Pinpoint the cell where the given text exists, returning its (X, Y) midpoint coordinate. 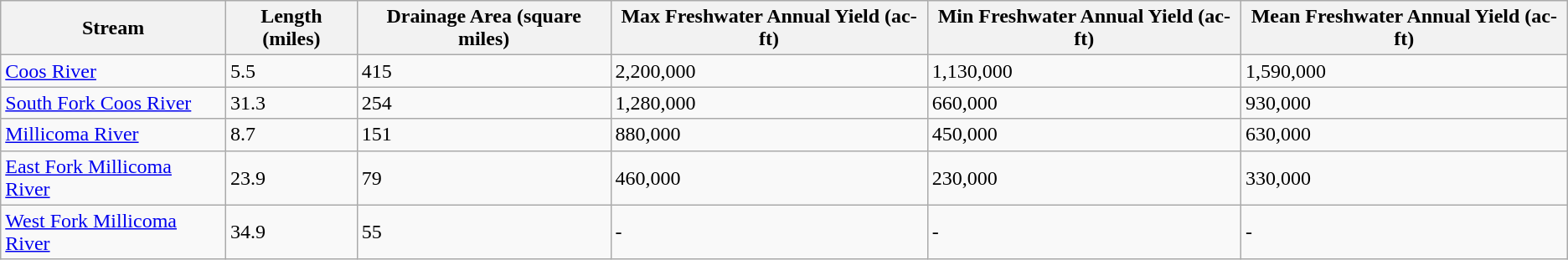
930,000 (1404, 103)
660,000 (1084, 103)
Length (miles) (291, 28)
1,590,000 (1404, 71)
415 (484, 71)
8.7 (291, 135)
31.3 (291, 103)
460,000 (769, 177)
Max Freshwater Annual Yield (ac-ft) (769, 28)
2,200,000 (769, 71)
79 (484, 177)
230,000 (1084, 177)
330,000 (1404, 177)
23.9 (291, 177)
Mean Freshwater Annual Yield (ac-ft) (1404, 28)
55 (484, 232)
34.9 (291, 232)
East Fork Millicoma River (114, 177)
Millicoma River (114, 135)
1,130,000 (1084, 71)
Min Freshwater Annual Yield (ac-ft) (1084, 28)
880,000 (769, 135)
Drainage Area (square miles) (484, 28)
West Fork Millicoma River (114, 232)
Coos River (114, 71)
Stream (114, 28)
630,000 (1404, 135)
151 (484, 135)
450,000 (1084, 135)
South Fork Coos River (114, 103)
1,280,000 (769, 103)
254 (484, 103)
5.5 (291, 71)
